Capture the cell that displays the provided text and extract its (x, y) central coordinate. 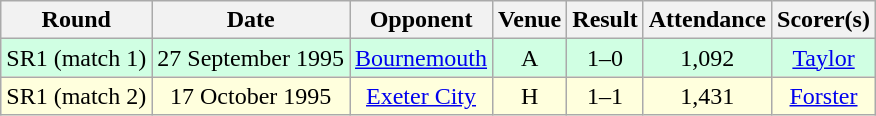
Date (251, 20)
1,092 (707, 58)
1–0 (605, 58)
Bournemouth (422, 58)
Scorer(s) (824, 20)
Result (605, 20)
Attendance (707, 20)
A (530, 58)
Taylor (824, 58)
17 October 1995 (251, 96)
1–1 (605, 96)
27 September 1995 (251, 58)
Exeter City (422, 96)
H (530, 96)
SR1 (match 2) (76, 96)
1,431 (707, 96)
Opponent (422, 20)
Venue (530, 20)
Round (76, 20)
SR1 (match 1) (76, 58)
Forster (824, 96)
